For the text-containing cell, return its midpoint in [x, y] coordinate format. 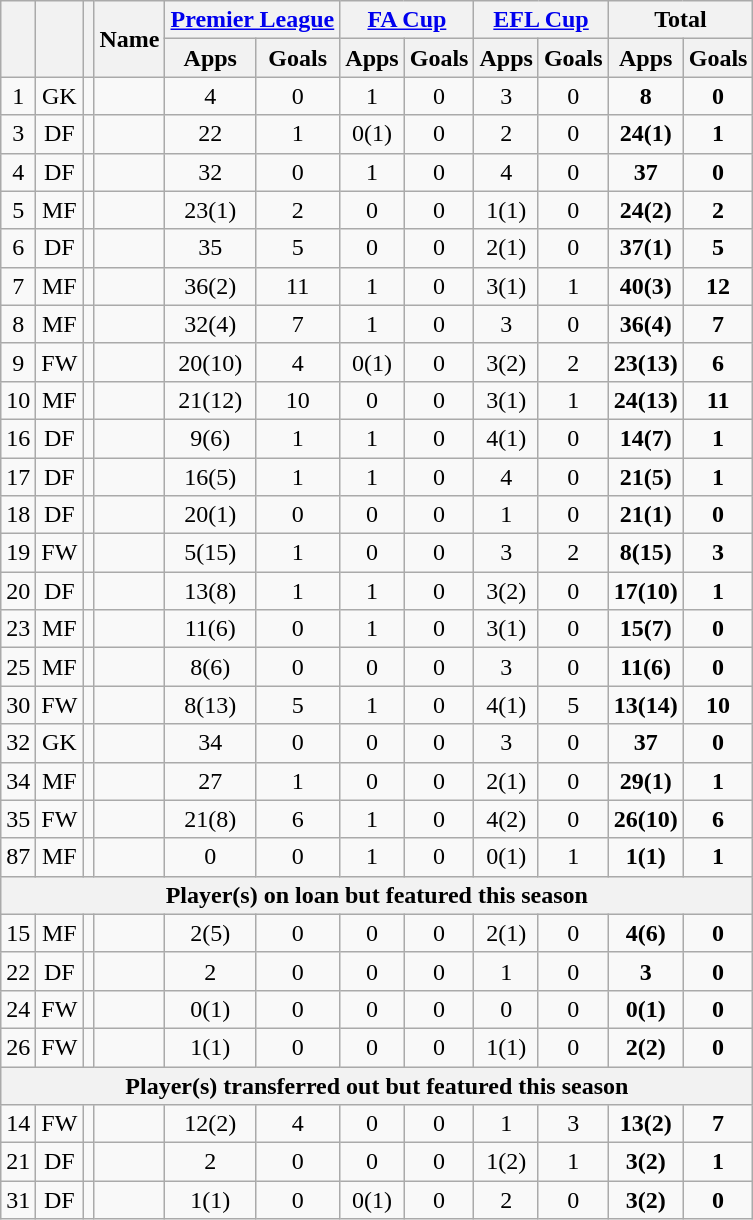
24(13) [646, 400]
Total [680, 20]
13(8) [210, 591]
8(13) [210, 705]
14(7) [646, 438]
8(15) [646, 553]
29(1) [646, 781]
31 [18, 1200]
32(4) [210, 324]
24(2) [646, 210]
21(12) [210, 400]
FA Cup [407, 20]
14 [18, 1124]
Name [130, 39]
4(6) [646, 933]
12(2) [210, 1124]
30 [18, 705]
1(2) [506, 1162]
9 [18, 362]
13(2) [646, 1124]
16(5) [210, 477]
24(1) [646, 134]
9(6) [210, 438]
17 [18, 477]
2(2) [646, 1047]
26(10) [646, 819]
36(4) [646, 324]
21(8) [210, 819]
21(5) [646, 477]
21 [18, 1162]
87 [18, 857]
24 [18, 1009]
Player(s) on loan but featured this season [377, 895]
16 [18, 438]
12 [718, 286]
13(14) [646, 705]
23(1) [210, 210]
18 [18, 515]
27 [210, 781]
23(13) [646, 362]
36(2) [210, 286]
15(7) [646, 629]
25 [18, 667]
26 [18, 1047]
40(3) [646, 286]
Player(s) transferred out but featured this season [377, 1085]
20(10) [210, 362]
20 [18, 591]
8(6) [210, 667]
4(2) [506, 819]
17(10) [646, 591]
15 [18, 933]
20(1) [210, 515]
EFL Cup [541, 20]
5(15) [210, 553]
21(1) [646, 515]
19 [18, 553]
Premier League [252, 20]
37(1) [646, 248]
23 [18, 629]
2(5) [210, 933]
